For the text-containing cell, return its midpoint in (x, y) coordinate format. 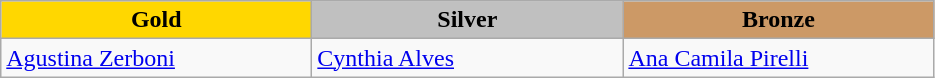
Ana Camila Pirelli (778, 58)
Agustina Zerboni (156, 58)
Gold (156, 20)
Cynthia Alves (468, 58)
Bronze (778, 20)
Silver (468, 20)
